From the cell containing the given text, extract its center point as [X, Y] coordinate. 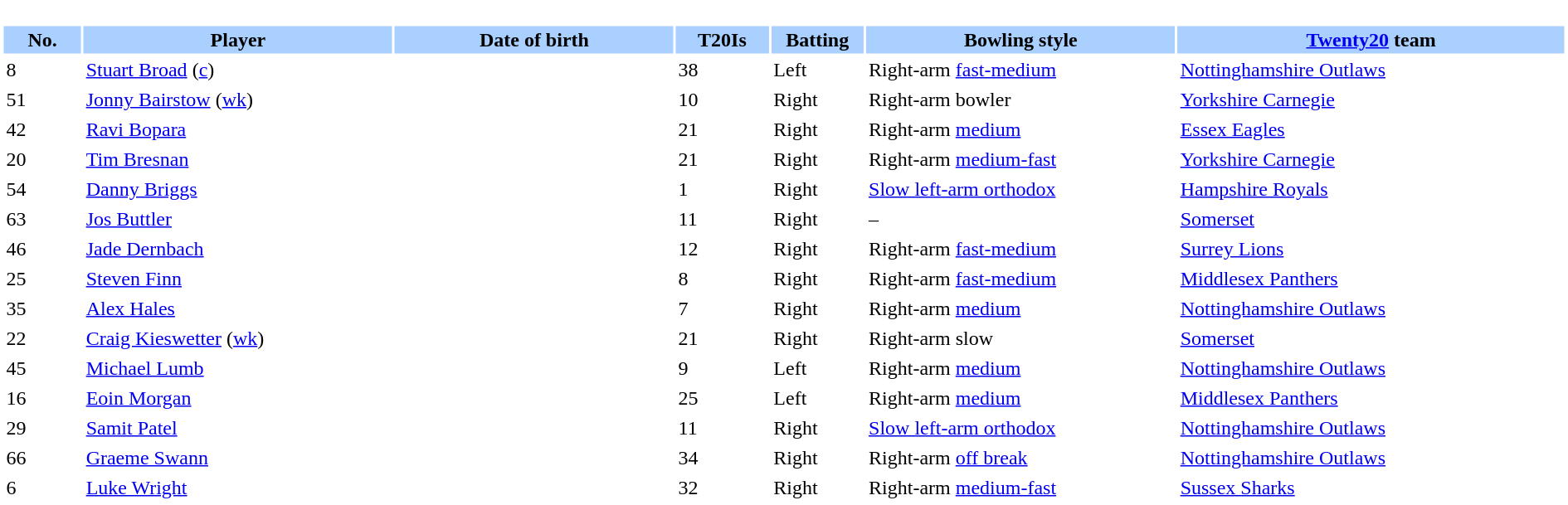
10 [723, 100]
38 [723, 70]
Michael Lumb [239, 368]
29 [41, 428]
54 [41, 189]
6 [41, 488]
16 [41, 398]
Graeme Swann [239, 458]
9 [723, 368]
Player [239, 40]
Alex Hales [239, 308]
1 [723, 189]
Stuart Broad (c) [239, 70]
Bowling style [1020, 40]
Eoin Morgan [239, 398]
Essex Eagles [1371, 129]
Danny Briggs [239, 189]
Jade Dernbach [239, 249]
– [1020, 219]
Twenty20 team [1371, 40]
7 [723, 308]
34 [723, 458]
22 [41, 338]
Surrey Lions [1371, 249]
Batting [817, 40]
Steven Finn [239, 279]
Right-arm slow [1020, 338]
Luke Wright [239, 488]
Craig Kieswetter (wk) [239, 338]
No. [41, 40]
12 [723, 249]
Tim Bresnan [239, 159]
42 [41, 129]
Sussex Sharks [1371, 488]
Samit Patel [239, 428]
T20Is [723, 40]
20 [41, 159]
Right-arm off break [1020, 458]
Date of birth [534, 40]
45 [41, 368]
32 [723, 488]
Jonny Bairstow (wk) [239, 100]
66 [41, 458]
Ravi Bopara [239, 129]
Jos Buttler [239, 219]
51 [41, 100]
Hampshire Royals [1371, 189]
46 [41, 249]
35 [41, 308]
63 [41, 219]
Right-arm bowler [1020, 100]
